Provide the [X, Y] coordinate of the cell's center where the given text is located.  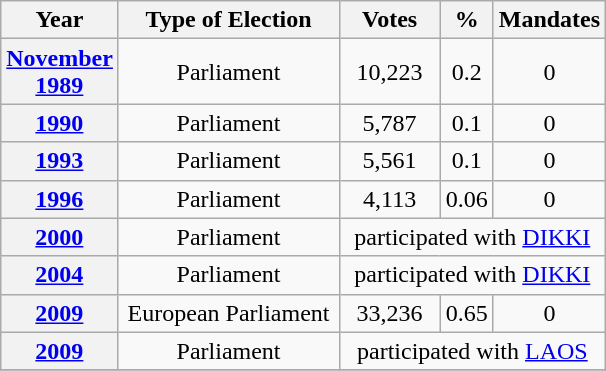
2004 [60, 275]
Type of Election [228, 20]
1990 [60, 123]
0.06 [466, 199]
1996 [60, 199]
November 1989 [60, 72]
0.2 [466, 72]
Mandates [549, 20]
5,561 [390, 161]
33,236 [390, 313]
Votes [390, 20]
0.65 [466, 313]
5,787 [390, 123]
2000 [60, 237]
10,223 [390, 72]
4,113 [390, 199]
European Parliament [228, 313]
Year [60, 20]
% [466, 20]
1993 [60, 161]
participated with LAOS [472, 351]
